Return [X, Y] of the center of cell containing provided text 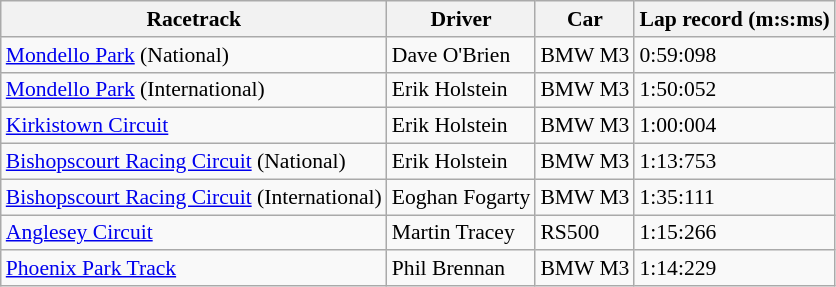
Racetrack [194, 19]
Mondello Park (National) [194, 55]
RS500 [584, 233]
Bishopscourt Racing Circuit (International) [194, 197]
Phoenix Park Track [194, 269]
Driver [462, 19]
1:13:753 [734, 162]
Martin Tracey [462, 233]
1:00:004 [734, 126]
Lap record (m:s:ms) [734, 19]
1:15:266 [734, 233]
Bishopscourt Racing Circuit (National) [194, 162]
Dave O'Brien [462, 55]
Mondello Park (International) [194, 90]
1:50:052 [734, 90]
Kirkistown Circuit [194, 126]
Eoghan Fogarty [462, 197]
0:59:098 [734, 55]
1:14:229 [734, 269]
Phil Brennan [462, 269]
1:35:111 [734, 197]
Car [584, 19]
Anglesey Circuit [194, 233]
